Return (x, y) of the center of cell containing provided text 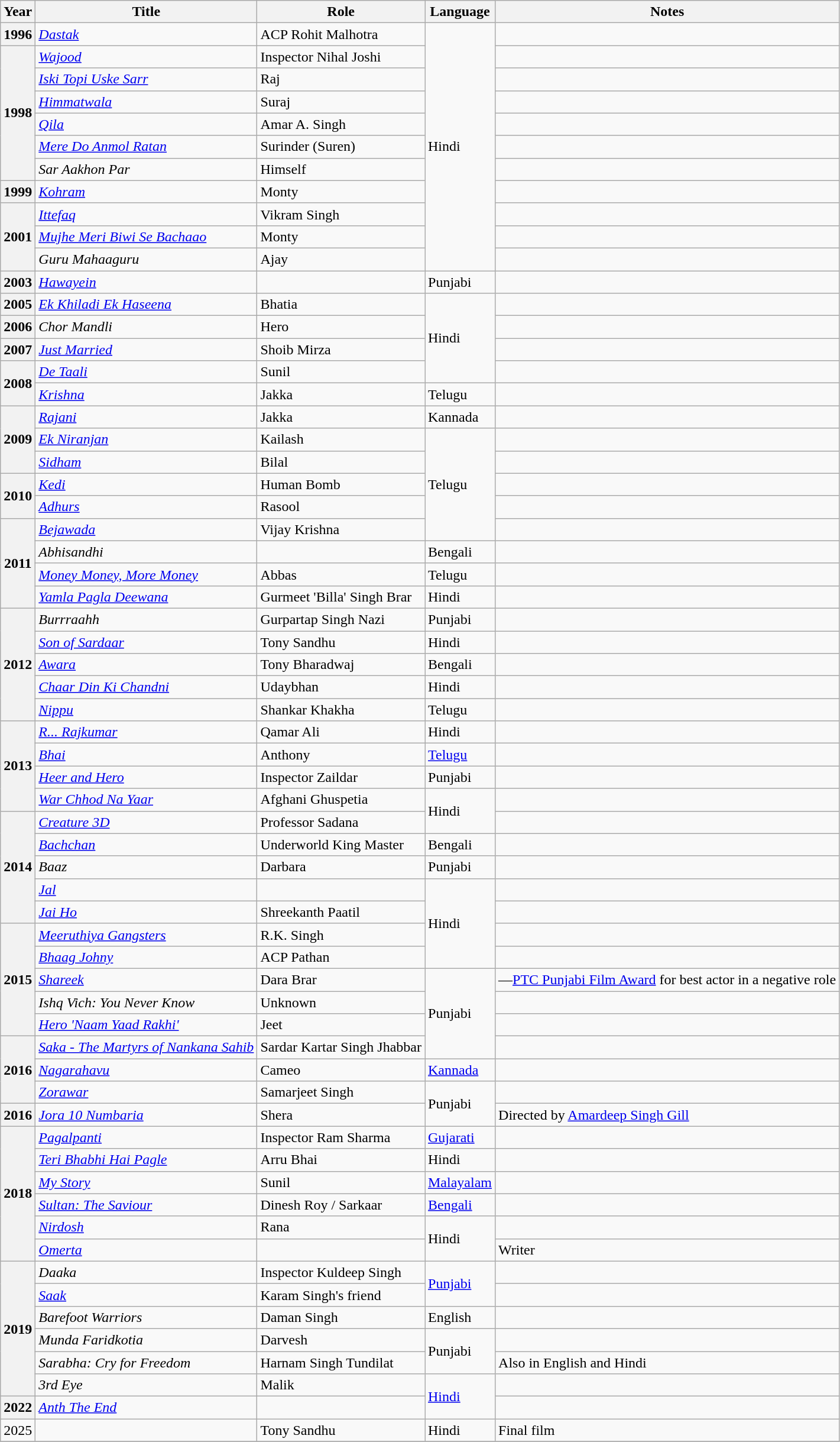
Sarabha: Cry for Freedom (147, 1362)
Directed by Amardeep Singh Gill (667, 1115)
Saak (147, 1295)
Daman Singh (341, 1317)
Krishna (147, 395)
Gujarati (460, 1137)
Chor Mandli (147, 327)
Underworld King Master (341, 845)
Baaz (147, 867)
Also in English and Hindi (667, 1362)
1998 (18, 113)
Guru Mahaaguru (147, 259)
Nagarahavu (147, 1070)
Meeruthiya Gangsters (147, 935)
ACP Pathan (341, 957)
Dara Brar (341, 979)
Surinder (Suren) (341, 147)
Omerta (147, 1250)
Language (460, 12)
Kedi (147, 484)
Malayalam (460, 1182)
Bhatia (341, 305)
Samarjeet Singh (341, 1092)
Kohram (147, 192)
Bilal (341, 462)
Yamla Pagla Deewana (147, 597)
Anthony (341, 755)
Just Married (147, 350)
Chaar Din Ki Chandni (147, 687)
Jora 10 Numbaria (147, 1115)
Shankar Khakha (341, 710)
Munda Faridkotia (147, 1340)
Pagalpanti (147, 1137)
Darbara (341, 867)
Rajani (147, 417)
Mere Do Anmol Ratan (147, 147)
Vikram Singh (341, 214)
Nirdosh (147, 1227)
Awara (147, 665)
ACP Rohit Malhotra (341, 34)
Jeet (341, 1025)
Malik (341, 1385)
Shera (341, 1115)
Inspector Kuldeep Singh (341, 1272)
Hawayein (147, 282)
Inspector Zaildar (341, 777)
Mujhe Meri Biwi Se Bachaao (147, 237)
2006 (18, 327)
Tony Bharadwaj (341, 665)
2014 (18, 867)
Wajood (147, 57)
2010 (18, 496)
Abbas (341, 574)
1996 (18, 34)
2009 (18, 439)
Afghani Ghuspetia (341, 800)
2025 (18, 1430)
Zorawar (147, 1092)
2003 (18, 282)
Inspector Ram Sharma (341, 1137)
Cameo (341, 1070)
Suraj (341, 102)
Creature 3D (147, 822)
Rasool (341, 507)
Adhurs (147, 507)
Son of Sardaar (147, 642)
2018 (18, 1194)
Karam Singh's friend (341, 1295)
Jal (147, 890)
Notes (667, 12)
Hero (341, 327)
R.K. Singh (341, 935)
1999 (18, 192)
Unknown (341, 1003)
Bhai (147, 755)
Writer (667, 1250)
Iski Topi Uske Sarr (147, 79)
Ek Niranjan (147, 439)
Sidham (147, 462)
2008 (18, 383)
Shreekanth Paatil (341, 912)
Kailash (341, 439)
2019 (18, 1328)
2012 (18, 664)
Udaybhan (341, 687)
2011 (18, 563)
Shareek (147, 979)
Sardar Kartar Singh Jhabbar (341, 1047)
War Chhod Na Yaar (147, 800)
Raj (341, 79)
Burrraahh (147, 619)
Ajay (341, 259)
Heer and Hero (147, 777)
2001 (18, 237)
Bejawada (147, 529)
2007 (18, 350)
Qila (147, 124)
Himself (341, 169)
Gurmeet 'Billa' Singh Brar (341, 597)
De Taali (147, 372)
Jai Ho (147, 912)
Himmatwala (147, 102)
2022 (18, 1408)
Amar A. Singh (341, 124)
Ittefaq (147, 214)
Ishq Vich: You Never Know (147, 1003)
Darvesh (341, 1340)
R... Rajkumar (147, 732)
Hero 'Naam Yaad Rakhi' (147, 1025)
Bhaag Johny (147, 957)
English (460, 1317)
Final film (667, 1430)
Saka - The Martyrs of Nankana Sahib (147, 1047)
Abhisandhi (147, 552)
Gurpartap Singh Nazi (341, 619)
Harnam Singh Tundilat (341, 1362)
Qamar Ali (341, 732)
3rd Eye (147, 1385)
Shoib Mirza (341, 350)
Rana (341, 1227)
Human Bomb (341, 484)
Professor Sadana (341, 822)
Nippu (147, 710)
Vijay Krishna (341, 529)
2005 (18, 305)
Role (341, 12)
Bachchan (147, 845)
Dastak (147, 34)
My Story (147, 1182)
2013 (18, 766)
Arru Bhai (341, 1160)
Sultan: The Saviour (147, 1205)
Teri Bhabhi Hai Pagle (147, 1160)
Title (147, 12)
Ek Khiladi Ek Haseena (147, 305)
Money Money, More Money (147, 574)
Anth The End (147, 1408)
Dinesh Roy / Sarkaar (341, 1205)
—PTC Punjabi Film Award for best actor in a negative role (667, 979)
2015 (18, 979)
Inspector Nihal Joshi (341, 57)
Barefoot Warriors (147, 1317)
Sar Aakhon Par (147, 169)
Daaka (147, 1272)
Year (18, 12)
